Return the (x, y) coordinate for the center point of the cell that contains the specified text.  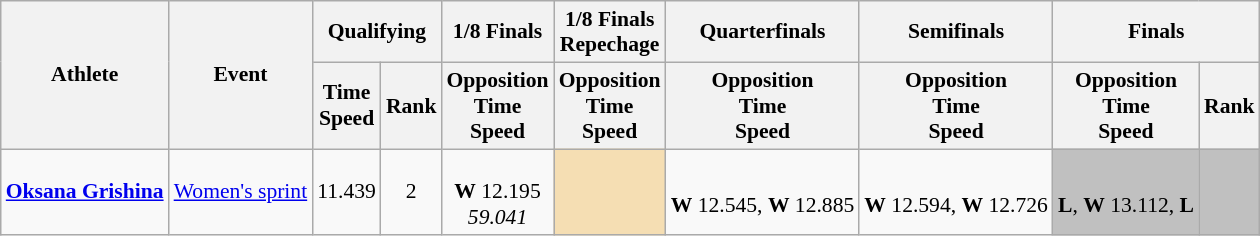
W 12.19559.041 (497, 192)
W 12.545, W 12.885 (763, 192)
Athlete (85, 75)
Event (241, 75)
Qualifying (376, 32)
TimeSpeed (346, 106)
Finals (1156, 32)
2 (412, 192)
11.439 (346, 192)
W 12.594, W 12.726 (956, 192)
1/8 FinalsRepechage (610, 32)
Semifinals (956, 32)
Oksana Grishina (85, 192)
Quarterfinals (763, 32)
Women's sprint (241, 192)
L, W 13.112, L (1126, 192)
1/8 Finals (497, 32)
